Capture the cell that displays the provided text and extract its (X, Y) central coordinate. 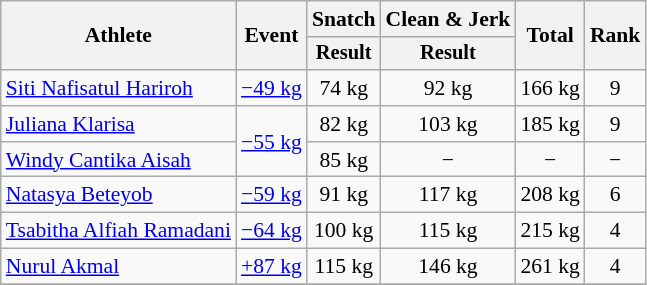
Rank (616, 36)
166 kg (550, 88)
Snatch (344, 19)
−55 kg (272, 142)
Athlete (118, 36)
117 kg (448, 195)
146 kg (448, 267)
+87 kg (272, 267)
6 (616, 195)
82 kg (344, 124)
Tsabitha Alfiah Ramadani (118, 231)
103 kg (448, 124)
−64 kg (272, 231)
185 kg (550, 124)
91 kg (344, 195)
85 kg (344, 160)
Natasya Beteyob (118, 195)
Nurul Akmal (118, 267)
−49 kg (272, 88)
Siti Nafisatul Hariroh (118, 88)
−59 kg (272, 195)
Windy Cantika Aisah (118, 160)
208 kg (550, 195)
Clean & Jerk (448, 19)
Event (272, 36)
74 kg (344, 88)
261 kg (550, 267)
215 kg (550, 231)
Juliana Klarisa (118, 124)
Total (550, 36)
100 kg (344, 231)
92 kg (448, 88)
